Search for the cell housing the specified text and yield its [x, y] center coordinate. 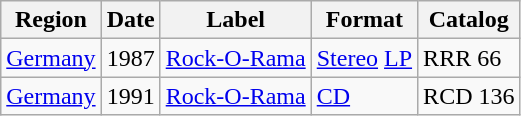
Region [51, 20]
Stereo LP [364, 58]
Catalog [469, 20]
RRR 66 [469, 58]
Format [364, 20]
RCD 136 [469, 96]
1987 [130, 58]
CD [364, 96]
Date [130, 20]
1991 [130, 96]
Label [236, 20]
